Return the (x, y) coordinate for the center point of the cell that contains the specified text.  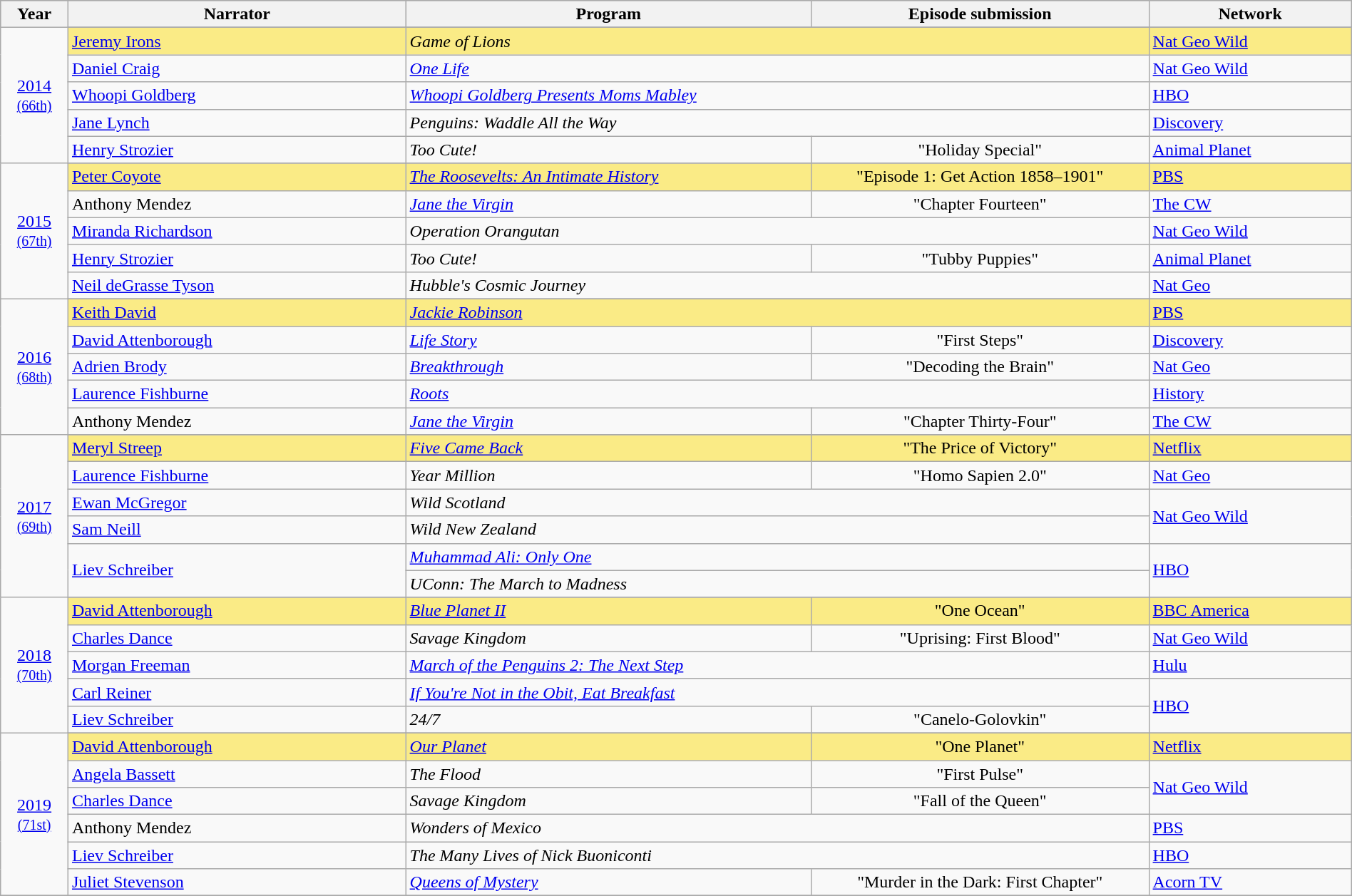
"Episode 1: Get Action 1858–1901" (980, 177)
2014(66th) (34, 96)
Roots (777, 394)
Game of Lions (777, 41)
"Murder in the Dark: First Chapter" (980, 882)
Episode submission (980, 14)
Keith David (237, 312)
2018(70th) (34, 665)
"Decoding the Brain" (980, 367)
"Canelo-Golovkin" (980, 719)
2017(69th) (34, 516)
"Holiday Special" (980, 150)
Neil deGrasse Tyson (237, 285)
"First Pulse" (980, 773)
Miranda Richardson (237, 231)
Our Planet (608, 746)
"The Price of Victory" (980, 448)
Ewan McGregor (237, 503)
Meryl Streep (237, 448)
2015(67th) (34, 231)
Life Story (608, 340)
"Homo Sapien 2.0" (980, 475)
"Uprising: First Blood" (980, 638)
2019(71st) (34, 814)
History (1250, 394)
Juliet Stevenson (237, 882)
Year Million (608, 475)
Wonders of Mexico (777, 828)
Muhammad Ali: Only One (777, 557)
One Life (777, 68)
Program (608, 14)
"Fall of the Queen" (980, 801)
24/7 (608, 719)
Adrien Brody (237, 367)
The Roosevelts: An Intimate History (608, 177)
Hubble's Cosmic Journey (777, 285)
Jane Lynch (237, 123)
Wild Scotland (777, 503)
Morgan Freeman (237, 665)
Carl Reiner (237, 692)
BBC America (1250, 611)
Daniel Craig (237, 68)
"One Planet" (980, 746)
Year (34, 14)
2016(68th) (34, 366)
Jackie Robinson (777, 312)
Blue Planet II (608, 611)
Peter Coyote (237, 177)
Narrator (237, 14)
UConn: The March to Madness (777, 584)
Jeremy Irons (237, 41)
Acorn TV (1250, 882)
Queens of Mystery (608, 882)
"Chapter Thirty-Four" (980, 421)
Whoopi Goldberg (237, 96)
Angela Bassett (237, 773)
Sam Neill (237, 530)
Whoopi Goldberg Presents Moms Mabley (777, 96)
Hulu (1250, 665)
March of the Penguins 2: The Next Step (777, 665)
"First Steps" (980, 340)
If You're Not in the Obit, Eat Breakfast (777, 692)
"One Ocean" (980, 611)
Operation Orangutan (777, 231)
"Tubby Puppies" (980, 258)
Wild New Zealand (777, 530)
The Many Lives of Nick Buoniconti (777, 855)
Network (1250, 14)
"Chapter Fourteen" (980, 204)
Breakthrough (608, 367)
Five Came Back (608, 448)
Penguins: Waddle All the Way (777, 123)
The Flood (608, 773)
